Pinpoint the cell where the given text exists, returning its (x, y) midpoint coordinate. 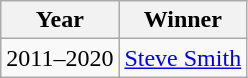
2011–2020 (60, 58)
Steve Smith (183, 58)
Winner (183, 20)
Year (60, 20)
